Provide the (X, Y) coordinate of the cell's center where the given text is located.  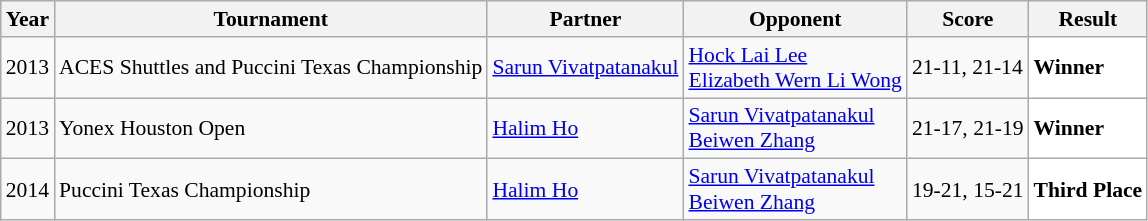
21-11, 21-14 (968, 68)
Third Place (1088, 190)
Yonex Houston Open (270, 128)
Partner (585, 19)
2014 (28, 190)
Sarun Vivatpatanakul (585, 68)
Year (28, 19)
21-17, 21-19 (968, 128)
Tournament (270, 19)
ACES Shuttles and Puccini Texas Championship (270, 68)
Hock Lai LeeElizabeth Wern Li Wong (794, 68)
Opponent (794, 19)
19-21, 15-21 (968, 190)
Score (968, 19)
Result (1088, 19)
Puccini Texas Championship (270, 190)
